For the text-containing cell, return its midpoint in [x, y] coordinate format. 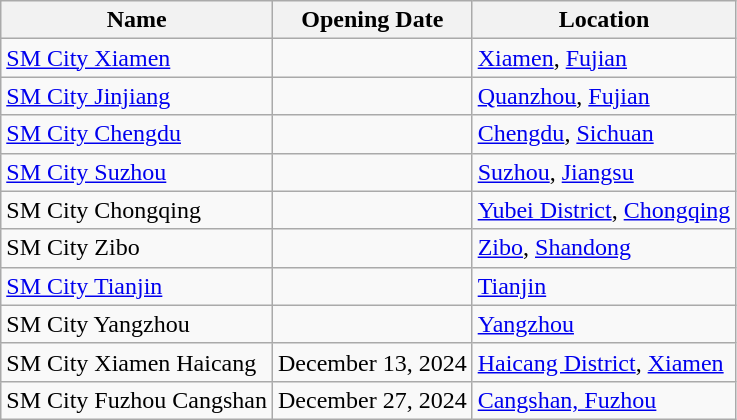
Location [604, 20]
SM City Yangzhou [137, 324]
SM City Zibo [137, 248]
SM City Xiamen [137, 58]
SM City Chengdu [137, 134]
Name [137, 20]
Opening Date [373, 20]
Haicang District, Xiamen [604, 362]
Quanzhou, Fujian [604, 96]
Xiamen, Fujian [604, 58]
Tianjin [604, 286]
SM City Xiamen Haicang [137, 362]
SM City Jinjiang [137, 96]
SM City Chongqing [137, 210]
Yangzhou [604, 324]
SM City Suzhou [137, 172]
SM City Fuzhou Cangshan [137, 400]
December 13, 2024 [373, 362]
Yubei District, Chongqing [604, 210]
Suzhou, Jiangsu [604, 172]
Chengdu, Sichuan [604, 134]
SM City Tianjin [137, 286]
December 27, 2024 [373, 400]
Cangshan, Fuzhou [604, 400]
Zibo, Shandong [604, 248]
